Pinpoint the cell where the given text exists, returning its [x, y] midpoint coordinate. 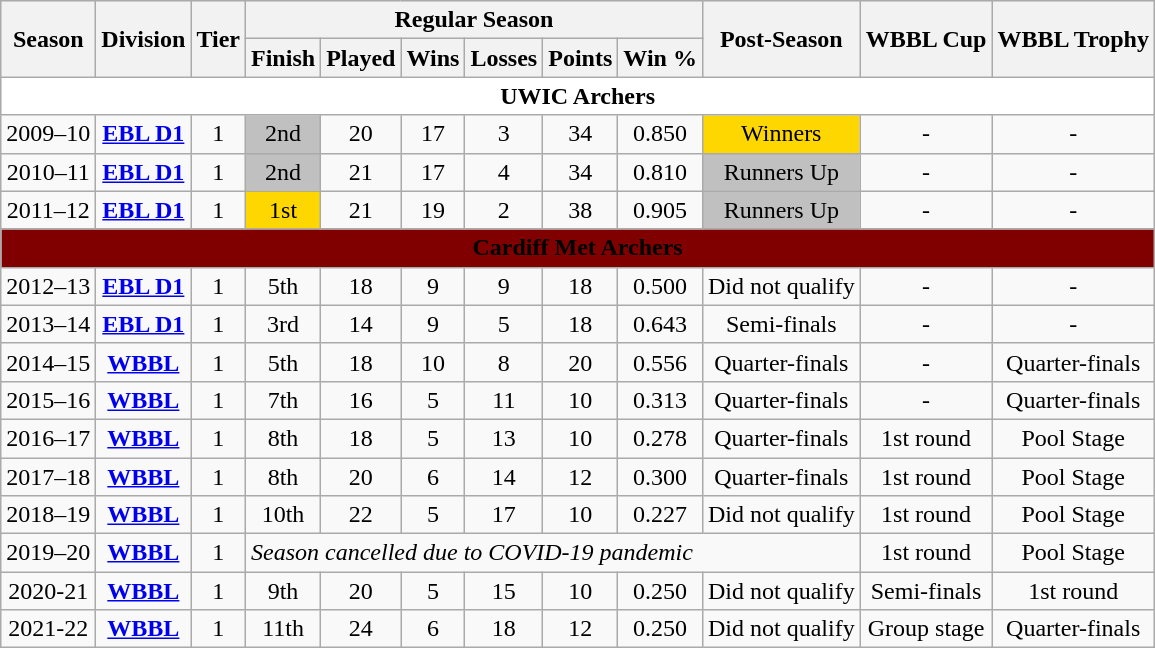
3 [504, 134]
15 [504, 591]
22 [361, 515]
WBBL Trophy [1073, 39]
Cardiff Met Archers [578, 248]
2009–10 [48, 134]
7th [284, 400]
UWIC Archers [578, 96]
Wins [433, 58]
0.313 [660, 400]
0.643 [660, 324]
0.500 [660, 286]
2019–20 [48, 553]
3rd [284, 324]
Win % [660, 58]
WBBL Cup [926, 39]
Season [48, 39]
2012–13 [48, 286]
2010–11 [48, 172]
11 [504, 400]
Group stage [926, 629]
0.227 [660, 515]
2015–16 [48, 400]
0.278 [660, 438]
Finish [284, 58]
16 [361, 400]
0.556 [660, 362]
38 [580, 210]
11th [284, 629]
0.850 [660, 134]
2021-22 [48, 629]
Winners [781, 134]
19 [433, 210]
Tier [218, 39]
13 [504, 438]
4 [504, 172]
8 [504, 362]
9th [284, 591]
1st [284, 210]
2017–18 [48, 477]
Division [144, 39]
2011–12 [48, 210]
2016–17 [48, 438]
0.810 [660, 172]
0.905 [660, 210]
Played [361, 58]
Post-Season [781, 39]
10th [284, 515]
2020-21 [48, 591]
24 [361, 629]
Points [580, 58]
Season cancelled due to COVID-19 pandemic [554, 553]
0.300 [660, 477]
2 [504, 210]
Losses [504, 58]
2018–19 [48, 515]
Regular Season [474, 20]
2014–15 [48, 362]
2013–14 [48, 324]
